From the cell containing the given text, extract its center point as [X, Y] coordinate. 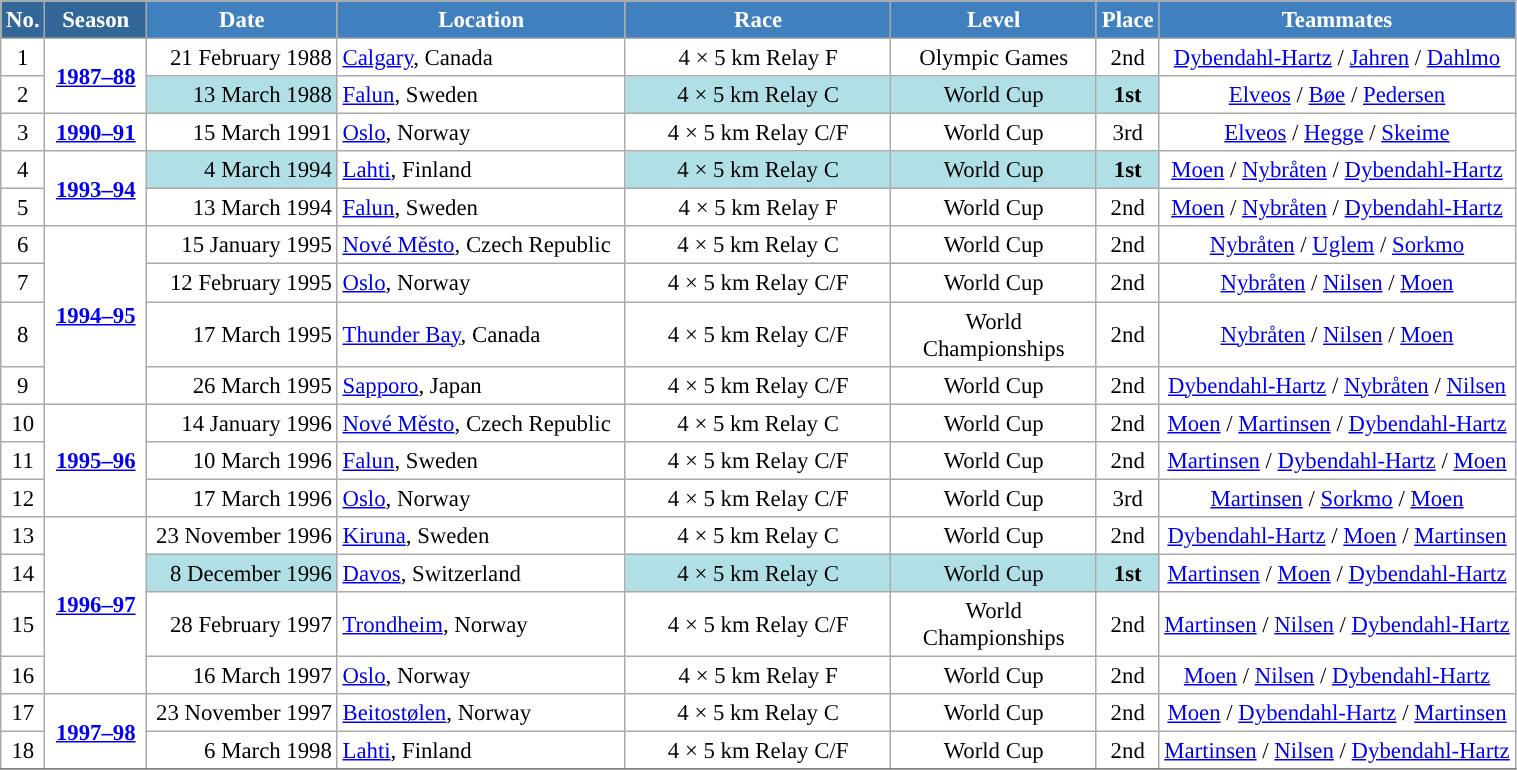
16 [23, 675]
Calgary, Canada [481, 58]
Teammates [1337, 20]
13 March 1988 [242, 95]
16 March 1997 [242, 675]
Season [96, 20]
Level [994, 20]
4 March 1994 [242, 170]
10 March 1996 [242, 460]
Moen / Martinsen / Dybendahl-Hartz [1337, 423]
9 [23, 385]
1993–94 [96, 188]
Moen / Nilsen / Dybendahl-Hartz [1337, 675]
Elveos / Bøe / Pedersen [1337, 95]
Race [758, 20]
11 [23, 460]
8 December 1996 [242, 573]
2 [23, 95]
1 [23, 58]
1994–95 [96, 314]
13 March 1994 [242, 208]
23 November 1996 [242, 536]
15 March 1991 [242, 133]
10 [23, 423]
15 [23, 624]
Dybendahl-Hartz / Jahren / Dahlmo [1337, 58]
Place [1127, 20]
26 March 1995 [242, 385]
3 [23, 133]
7 [23, 283]
Martinsen / Dybendahl-Hartz / Moen [1337, 460]
Beitostølen, Norway [481, 713]
6 [23, 245]
14 January 1996 [242, 423]
1987–88 [96, 76]
1995–96 [96, 460]
Davos, Switzerland [481, 573]
Nybråten / Uglem / Sorkmo [1337, 245]
8 [23, 334]
15 January 1995 [242, 245]
12 [23, 498]
Trondheim, Norway [481, 624]
No. [23, 20]
Dybendahl-Hartz / Nybråten / Nilsen [1337, 385]
Location [481, 20]
12 February 1995 [242, 283]
Moen / Dybendahl-Hartz / Martinsen [1337, 713]
18 [23, 751]
Martinsen / Sorkmo / Moen [1337, 498]
1997–98 [96, 732]
Dybendahl-Hartz / Moen / Martinsen [1337, 536]
17 March 1996 [242, 498]
Sapporo, Japan [481, 385]
6 March 1998 [242, 751]
Olympic Games [994, 58]
13 [23, 536]
Thunder Bay, Canada [481, 334]
1996–97 [96, 606]
21 February 1988 [242, 58]
4 [23, 170]
1990–91 [96, 133]
Kiruna, Sweden [481, 536]
5 [23, 208]
Date [242, 20]
23 November 1997 [242, 713]
Martinsen / Moen / Dybendahl-Hartz [1337, 573]
14 [23, 573]
17 [23, 713]
28 February 1997 [242, 624]
Elveos / Hegge / Skeime [1337, 133]
17 March 1995 [242, 334]
